From the cell containing the given text, extract its center point as (x, y) coordinate. 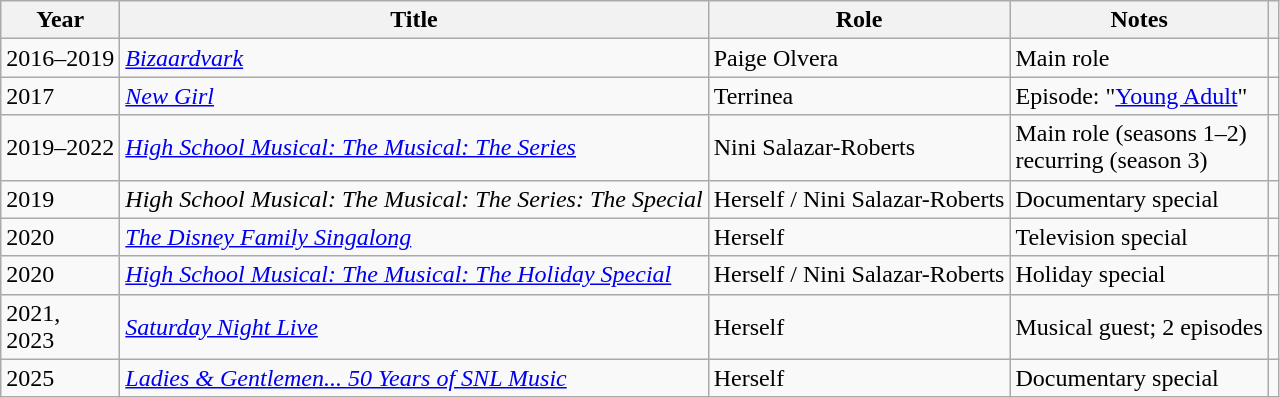
New Girl (414, 96)
Role (859, 20)
Musical guest; 2 episodes (1139, 326)
2016–2019 (60, 58)
Paige Olvera (859, 58)
High School Musical: The Musical: The Series: The Special (414, 199)
2021,2023 (60, 326)
Terrinea (859, 96)
Main role (1139, 58)
Holiday special (1139, 275)
High School Musical: The Musical: The Holiday Special (414, 275)
Main role (seasons 1–2)recurring (season 3) (1139, 148)
Television special (1139, 237)
2019–2022 (60, 148)
2025 (60, 378)
Year (60, 20)
Title (414, 20)
Nini Salazar-Roberts (859, 148)
Ladies & Gentlemen... 50 Years of SNL Music (414, 378)
Saturday Night Live (414, 326)
2019 (60, 199)
2017 (60, 96)
Notes (1139, 20)
Bizaardvark (414, 58)
The Disney Family Singalong (414, 237)
Episode: "Young Adult" (1139, 96)
High School Musical: The Musical: The Series (414, 148)
